Output the [X, Y] coordinate of the center of the cell containing the given text.  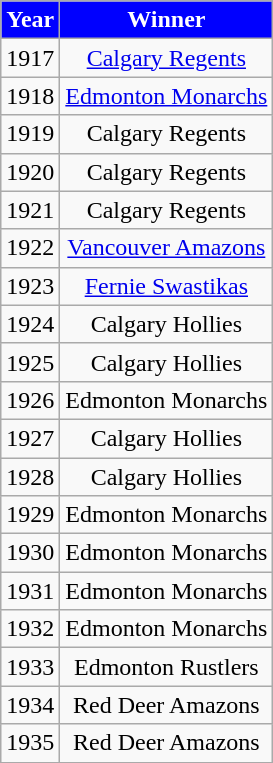
1929 [30, 515]
1917 [30, 58]
1934 [30, 705]
Vancouver Amazons [166, 248]
1931 [30, 591]
1920 [30, 172]
1922 [30, 248]
1930 [30, 553]
1932 [30, 629]
1919 [30, 134]
1924 [30, 324]
Year [30, 20]
Fernie Swastikas [166, 286]
Winner [166, 20]
1918 [30, 96]
1928 [30, 477]
1926 [30, 400]
1925 [30, 362]
1933 [30, 667]
1923 [30, 286]
1921 [30, 210]
Edmonton Rustlers [166, 667]
1935 [30, 743]
1927 [30, 438]
